Locate the cell with the specified text and output its (x, y) center coordinate. 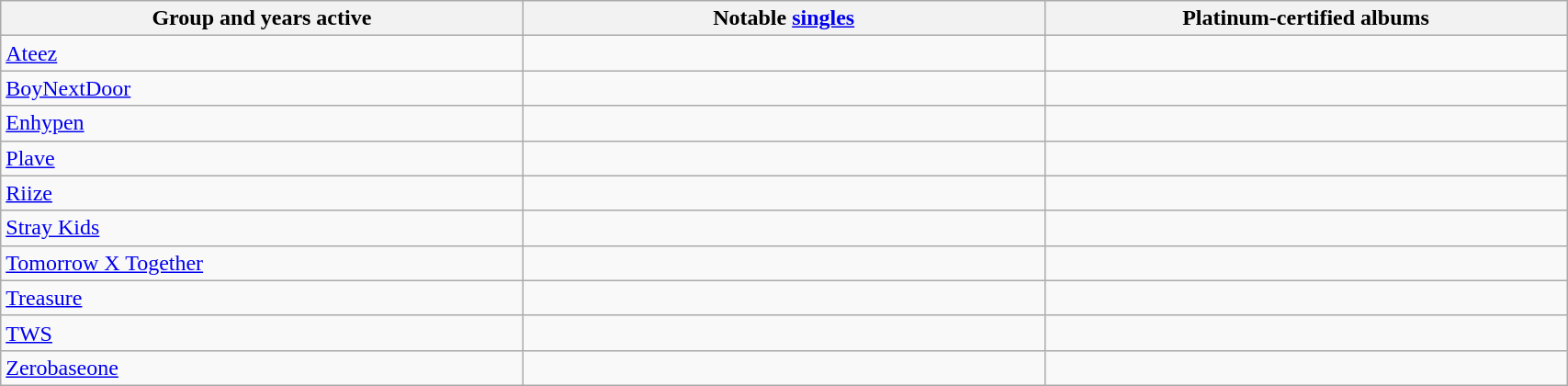
Stray Kids (262, 228)
Platinum-certified albums (1305, 18)
Riize (262, 193)
Group and years active (262, 18)
Ateez (262, 53)
Tomorrow X Together (262, 263)
Plave (262, 158)
TWS (262, 333)
Zerobaseone (262, 368)
Enhypen (262, 123)
Notable singles (784, 18)
Treasure (262, 298)
BoyNextDoor (262, 88)
